Pinpoint the cell where the given text exists, returning its [x, y] midpoint coordinate. 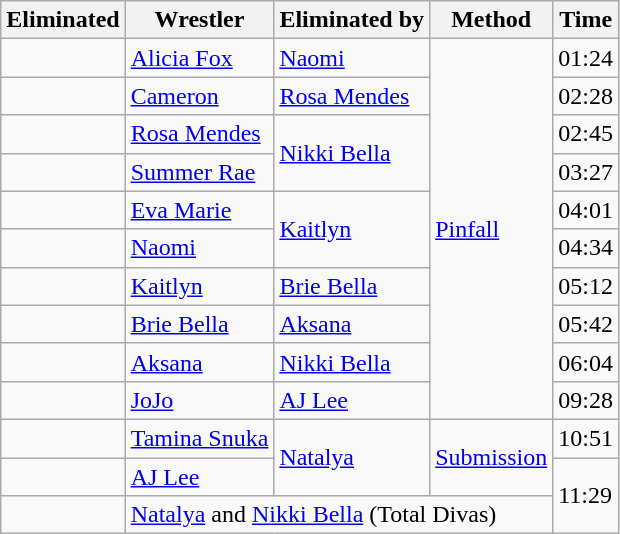
JoJo [200, 400]
Pinfall [492, 230]
Eva Marie [200, 210]
01:24 [586, 58]
11:29 [586, 496]
05:12 [586, 286]
Alicia Fox [200, 58]
Method [492, 20]
02:28 [586, 96]
Wrestler [200, 20]
Eliminated [63, 20]
05:42 [586, 324]
04:34 [586, 248]
Natalya and Nikki Bella (Total Divas) [339, 515]
10:51 [586, 438]
Time [586, 20]
09:28 [586, 400]
03:27 [586, 172]
02:45 [586, 134]
04:01 [586, 210]
Eliminated by [352, 20]
Cameron [200, 96]
Submission [492, 457]
Tamina Snuka [200, 438]
06:04 [586, 362]
Summer Rae [200, 172]
Natalya [352, 457]
